Pinpoint the cell where the given text exists, returning its [X, Y] midpoint coordinate. 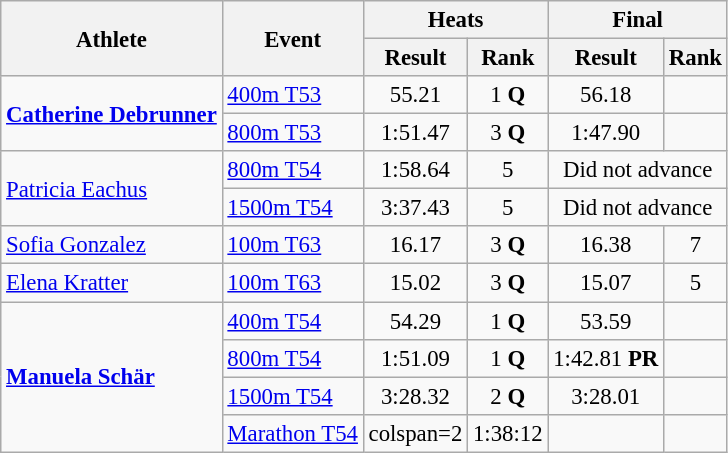
1:51.47 [415, 133]
55.21 [415, 95]
Marathon T54 [292, 433]
800m T53 [292, 133]
1:51.09 [415, 358]
3:28.32 [415, 396]
1:38:12 [508, 433]
Sofia Gonzalez [112, 245]
3:28.01 [606, 396]
Manuela Schär [112, 377]
Heats [456, 20]
colspan=2 [415, 433]
54.29 [415, 321]
15.02 [415, 283]
53.59 [606, 321]
1:58.64 [415, 170]
Catherine Debrunner [112, 114]
Event [292, 38]
1:47.90 [606, 133]
400m T54 [292, 321]
16.38 [606, 245]
400m T53 [292, 95]
Athlete [112, 38]
Final [638, 20]
Elena Kratter [112, 283]
7 [696, 245]
2 Q [508, 396]
15.07 [606, 283]
Patricia Eachus [112, 188]
3:37.43 [415, 208]
1:42.81 PR [606, 358]
16.17 [415, 245]
56.18 [606, 95]
